Scan for the cell matching the given text and deliver its [X, Y] coordinate at center. 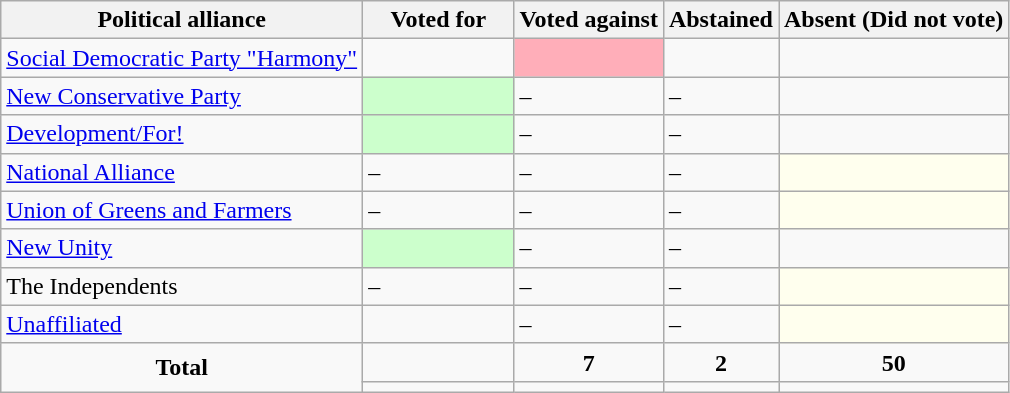
Union of Greens and Farmers [182, 210]
Voted for [438, 20]
2 [720, 362]
7 [589, 362]
National Alliance [182, 172]
Voted against [589, 20]
New Unity [182, 248]
Absent (Did not vote) [893, 20]
Unaffiliated [182, 324]
New Conservative Party [182, 96]
Total [182, 368]
50 [893, 362]
Social Democratic Party "Harmony" [182, 58]
Political alliance [182, 20]
The Independents [182, 286]
Abstained [720, 20]
Development/For! [182, 134]
